Search for the cell housing the specified text and yield its [X, Y] center coordinate. 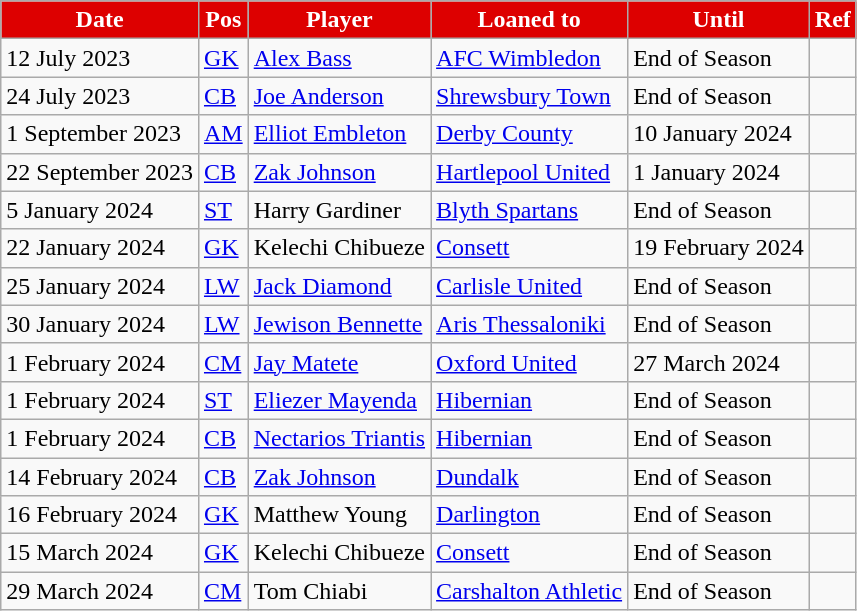
Loaned to [530, 20]
19 February 2024 [719, 248]
Player [339, 20]
27 March 2024 [719, 362]
Date [100, 20]
Darlington [530, 515]
Hartlepool United [530, 172]
Dundalk [530, 477]
Carshalton Athletic [530, 591]
Harry Gardiner [339, 210]
Blyth Spartans [530, 210]
Carlisle United [530, 286]
Jewison Bennette [339, 324]
Oxford United [530, 362]
Aris Thessaloniki [530, 324]
22 January 2024 [100, 248]
30 January 2024 [100, 324]
1 September 2023 [100, 134]
12 July 2023 [100, 58]
Jack Diamond [339, 286]
Nectarios Triantis [339, 438]
29 March 2024 [100, 591]
Ref [832, 20]
24 July 2023 [100, 96]
Derby County [530, 134]
Jay Matete [339, 362]
AFC Wimbledon [530, 58]
15 March 2024 [100, 553]
Elliot Embleton [339, 134]
Pos [223, 20]
Tom Chiabi [339, 591]
Joe Anderson [339, 96]
Shrewsbury Town [530, 96]
Matthew Young [339, 515]
Until [719, 20]
Eliezer Mayenda [339, 400]
AM [223, 134]
10 January 2024 [719, 134]
Alex Bass [339, 58]
22 September 2023 [100, 172]
16 February 2024 [100, 515]
14 February 2024 [100, 477]
25 January 2024 [100, 286]
5 January 2024 [100, 210]
1 January 2024 [719, 172]
